Locate the cell with the specified text and output its [x, y] center coordinate. 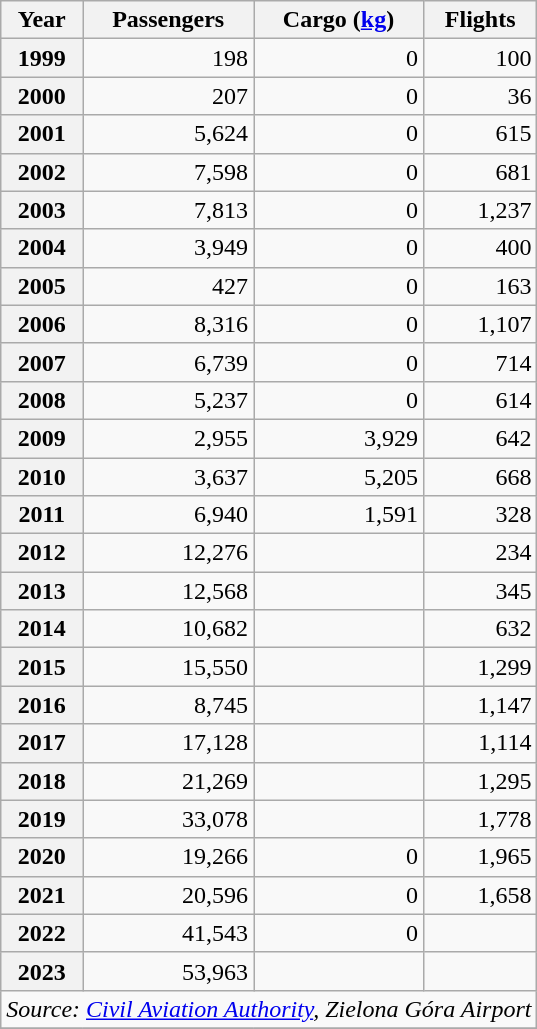
7,813 [168, 210]
2006 [42, 324]
207 [168, 96]
12,276 [168, 553]
2008 [42, 400]
2017 [42, 743]
Source: Civil Aviation Authority, Zielona Góra Airport [269, 1009]
36 [480, 96]
2009 [42, 438]
19,266 [168, 857]
1,147 [480, 705]
714 [480, 362]
2020 [42, 857]
1,778 [480, 819]
668 [480, 477]
345 [480, 591]
2013 [42, 591]
615 [480, 134]
2015 [42, 667]
1,658 [480, 895]
8,316 [168, 324]
2012 [42, 553]
2007 [42, 362]
1999 [42, 58]
41,543 [168, 933]
15,550 [168, 667]
2021 [42, 895]
681 [480, 172]
1,295 [480, 781]
2001 [42, 134]
3,929 [339, 438]
632 [480, 629]
100 [480, 58]
2023 [42, 971]
2010 [42, 477]
2014 [42, 629]
642 [480, 438]
2011 [42, 515]
1,299 [480, 667]
2022 [42, 933]
1,237 [480, 210]
2002 [42, 172]
234 [480, 553]
6,940 [168, 515]
198 [168, 58]
10,682 [168, 629]
1,591 [339, 515]
2000 [42, 96]
5,624 [168, 134]
1,965 [480, 857]
Passengers [168, 20]
3,949 [168, 248]
427 [168, 286]
1,107 [480, 324]
33,078 [168, 819]
3,637 [168, 477]
Year [42, 20]
2005 [42, 286]
2016 [42, 705]
2,955 [168, 438]
12,568 [168, 591]
Cargo (kg) [339, 20]
2019 [42, 819]
21,269 [168, 781]
163 [480, 286]
614 [480, 400]
2018 [42, 781]
8,745 [168, 705]
5,205 [339, 477]
7,598 [168, 172]
20,596 [168, 895]
53,963 [168, 971]
400 [480, 248]
1,114 [480, 743]
17,128 [168, 743]
Flights [480, 20]
6,739 [168, 362]
328 [480, 515]
2004 [42, 248]
5,237 [168, 400]
2003 [42, 210]
